Search for the cell housing the specified text and yield its [X, Y] center coordinate. 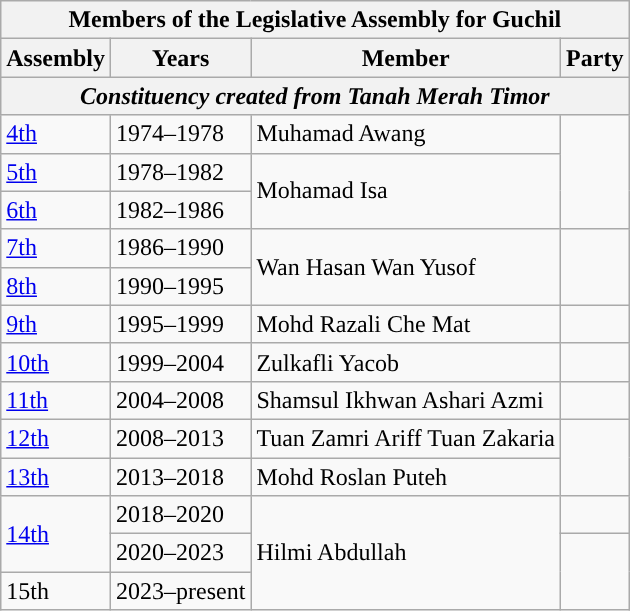
1978–1982 [180, 172]
Zulkafli Yacob [406, 362]
1982–1986 [180, 210]
2020–2023 [180, 553]
2023–present [180, 591]
Constituency created from Tanah Merah Timor [315, 96]
10th [56, 362]
1974–1978 [180, 134]
1990–1995 [180, 286]
15th [56, 591]
14th [56, 534]
7th [56, 248]
Shamsul Ikhwan Ashari Azmi [406, 400]
Hilmi Abdullah [406, 553]
2008–2013 [180, 438]
13th [56, 477]
Member [406, 58]
2013–2018 [180, 477]
Years [180, 58]
Assembly [56, 58]
Mohamad Isa [406, 191]
11th [56, 400]
9th [56, 324]
Party [595, 58]
Mohd Razali Che Mat [406, 324]
Tuan Zamri Ariff Tuan Zakaria [406, 438]
2018–2020 [180, 515]
4th [56, 134]
Mohd Roslan Puteh [406, 477]
Members of the Legislative Assembly for Guchil [315, 20]
1999–2004 [180, 362]
Muhamad Awang [406, 134]
5th [56, 172]
1995–1999 [180, 324]
12th [56, 438]
6th [56, 210]
1986–1990 [180, 248]
8th [56, 286]
Wan Hasan Wan Yusof [406, 267]
2004–2008 [180, 400]
